Locate the cell with the specified text and output its (X, Y) center coordinate. 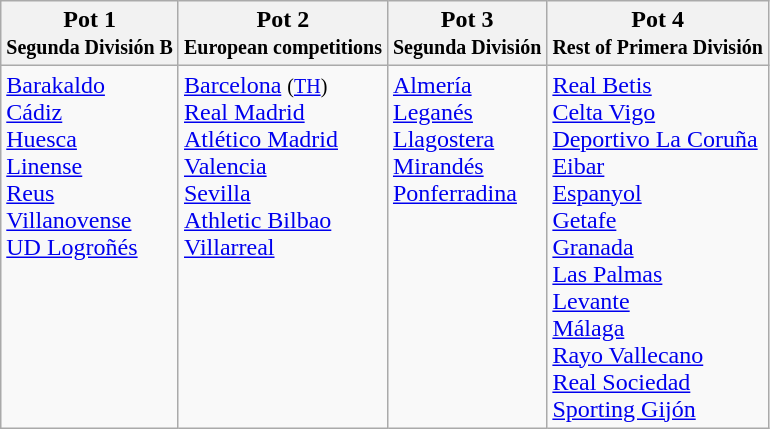
AlmeríaLeganésLlagosteraMirandésPonferradina (466, 247)
Pot 1Segunda División B (90, 34)
BarakaldoCádizHuescaLinenseReusVillanovenseUD Logroñés (90, 247)
Barcelona (TH)Real Madrid Atlético MadridValenciaSevillaAthletic BilbaoVillarreal (282, 247)
Real BetisCelta VigoDeportivo La CoruñaEibarEspanyolGetafeGranadaLas PalmasLevanteMálagaRayo VallecanoReal SociedadSporting Gijón (658, 247)
Pot 3Segunda División (466, 34)
Pot 2European competitions (282, 34)
Pot 4Rest of Primera División (658, 34)
